Return the (x, y) coordinate for the center point of the cell that contains the specified text.  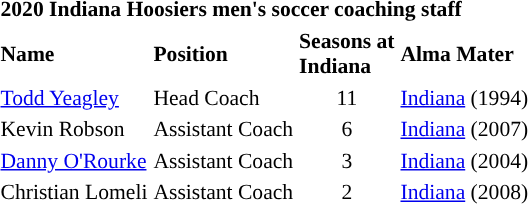
6 (347, 129)
Seasons atIndiana (347, 53)
Position (224, 53)
Head Coach (224, 98)
11 (347, 98)
3 (347, 160)
